For the text-containing cell, return its midpoint in (x, y) coordinate format. 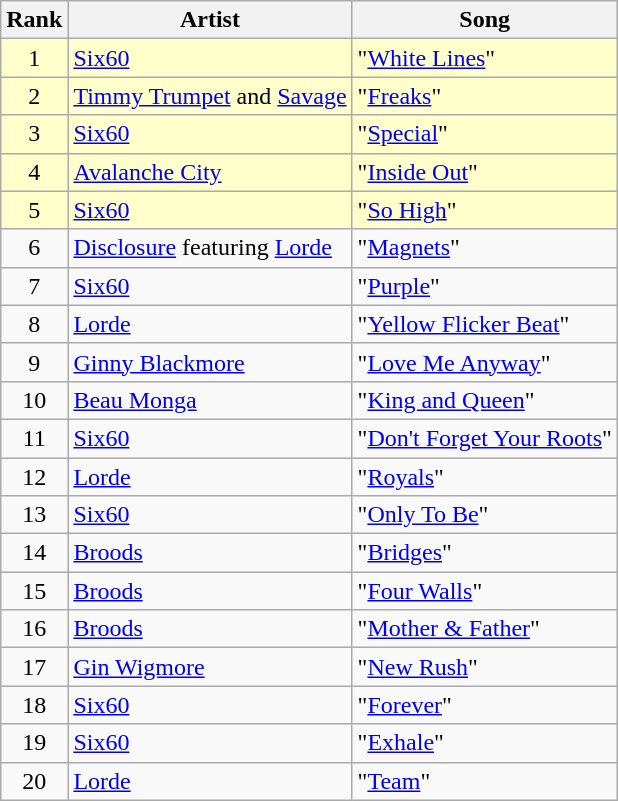
17 (34, 667)
18 (34, 705)
13 (34, 515)
"Magnets" (484, 248)
Song (484, 20)
"Special" (484, 134)
"Freaks" (484, 96)
3 (34, 134)
"Mother & Father" (484, 629)
Ginny Blackmore (210, 362)
Beau Monga (210, 400)
"So High" (484, 210)
"Only To Be" (484, 515)
"White Lines" (484, 58)
9 (34, 362)
"Inside Out" (484, 172)
20 (34, 781)
15 (34, 591)
1 (34, 58)
2 (34, 96)
11 (34, 438)
6 (34, 248)
"New Rush" (484, 667)
4 (34, 172)
"Team" (484, 781)
"Love Me Anyway" (484, 362)
7 (34, 286)
"Don't Forget Your Roots" (484, 438)
Rank (34, 20)
19 (34, 743)
"Exhale" (484, 743)
10 (34, 400)
Timmy Trumpet and Savage (210, 96)
"Forever" (484, 705)
16 (34, 629)
"King and Queen" (484, 400)
"Yellow Flicker Beat" (484, 324)
12 (34, 477)
"Purple" (484, 286)
Disclosure featuring Lorde (210, 248)
"Bridges" (484, 553)
14 (34, 553)
Gin Wigmore (210, 667)
8 (34, 324)
5 (34, 210)
Avalanche City (210, 172)
"Four Walls" (484, 591)
Artist (210, 20)
"Royals" (484, 477)
